Provide the [x, y] coordinate of the cell's center where the given text is located.  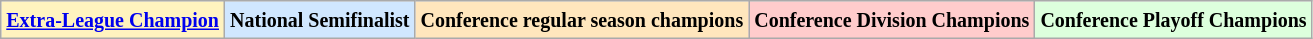
Extra-League Champion [113, 20]
National Semifinalist [320, 20]
Conference Playoff Champions [1174, 20]
Conference Division Champions [892, 20]
Conference regular season champions [582, 20]
